Detect which cell encompasses the target text, then output its (X, Y) center coordinate. 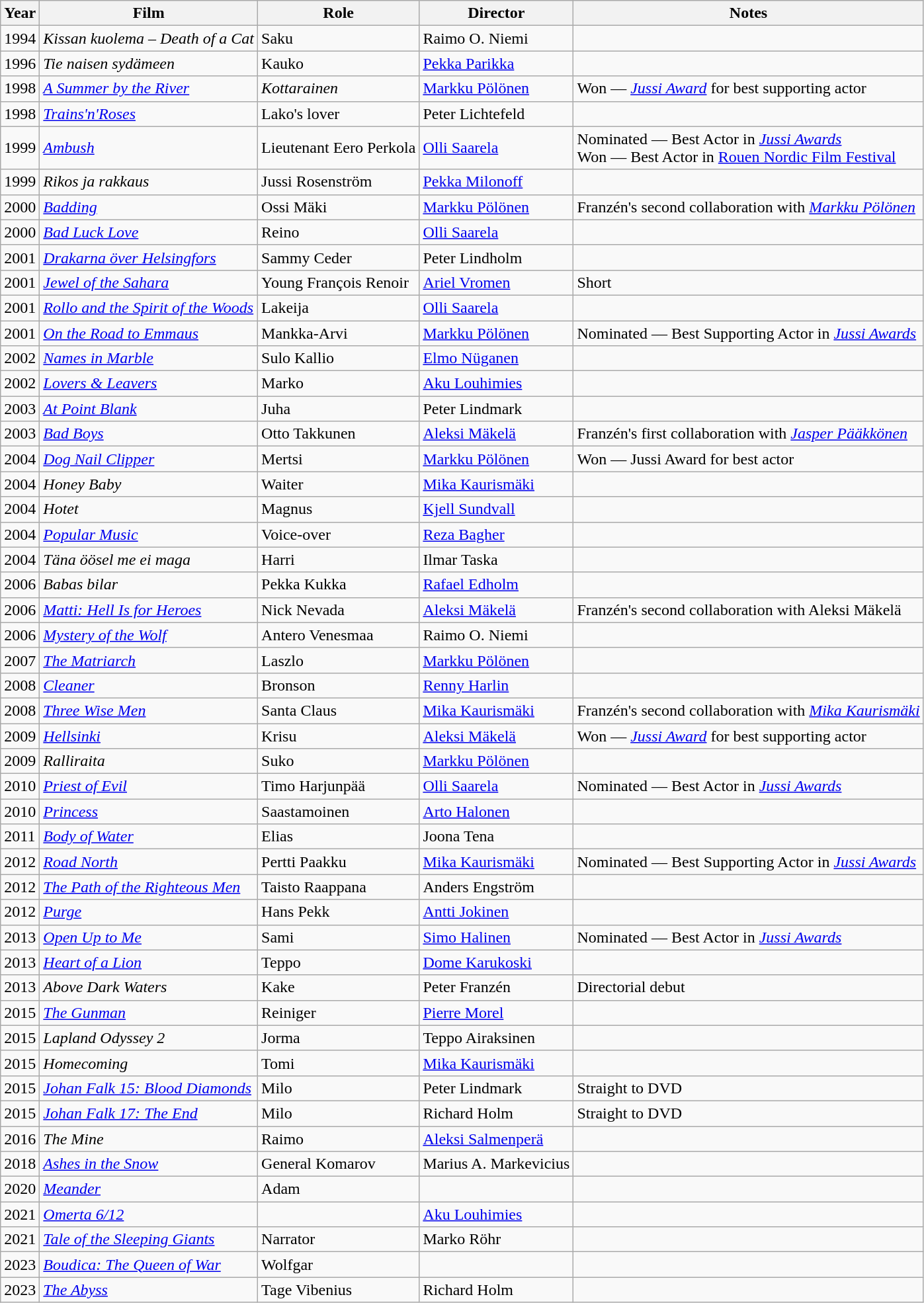
Homecoming (149, 1063)
The Gunman (149, 1013)
Teppo Airaksinen (496, 1038)
Elmo Nüganen (496, 358)
Santa Claus (339, 710)
Mankka-Arvi (339, 333)
Won — Jussi Award for best actor (749, 459)
Wolfgar (339, 1265)
Ralliraita (149, 761)
Simo Halinen (496, 937)
Sami (339, 937)
Magnus (339, 509)
2020 (20, 1189)
Anders Engström (496, 887)
Joona Tena (496, 837)
Reino (339, 232)
Franzén's first collaboration with Jasper Pääkkönen (749, 434)
Tale of the Sleeping Giants (149, 1240)
Three Wise Men (149, 710)
Babas bilar (149, 585)
Ambush (149, 148)
Suko (339, 761)
General Komarov (339, 1164)
Lako's lover (339, 114)
Heart of a Lion (149, 962)
Bronson (339, 685)
Voice-over (339, 534)
Krisu (339, 736)
Boudica: The Queen of War (149, 1265)
The Path of the Righteous Men (149, 887)
Narrator (339, 1240)
Jewel of the Sahara (149, 282)
Hans Pekk (339, 912)
Otto Takkunen (339, 434)
Directorial debut (749, 988)
The Mine (149, 1138)
Marko (339, 384)
Pekka Milonoff (496, 182)
Lovers & Leavers (149, 384)
Meander (149, 1189)
Raimo (339, 1138)
Rafael Edholm (496, 585)
Lieutenant Eero Perkola (339, 148)
Honey Baby (149, 484)
Johan Falk 17: The End (149, 1113)
Year (20, 13)
Pertti Paakku (339, 862)
Badding (149, 207)
Antti Jokinen (496, 912)
Ariel Vromen (496, 282)
Dome Karukoski (496, 962)
Jussi Rosenström (339, 182)
2011 (20, 837)
Marius A. Markevicius (496, 1164)
On the Road to Emmaus (149, 333)
Sulo Kallio (339, 358)
Reiniger (339, 1013)
Elias (339, 837)
Open Up to Me (149, 937)
Mertsi (339, 459)
Juha (339, 409)
Role (339, 13)
2007 (20, 660)
The Matriarch (149, 660)
Director (496, 13)
Dog Nail Clipper (149, 459)
Notes (749, 13)
Rollo and the Spirit of the Woods (149, 308)
Tie naisen sydämeen (149, 63)
A Summer by the River (149, 89)
Franzén's second collaboration with Markku Pölönen (749, 207)
Nominated — Best Actor in Jussi AwardsWon — Best Actor in Rouen Nordic Film Festival (749, 148)
Purge (149, 912)
Young François Renoir (339, 282)
Rikos ja rakkaus (149, 182)
Peter Franzén (496, 988)
Cleaner (149, 685)
Short (749, 282)
Matti: Hell Is for Heroes (149, 610)
1994 (20, 38)
Road North (149, 862)
Kottarainen (339, 89)
Taisto Raappana (339, 887)
Hellsinki (149, 736)
Hotet (149, 509)
Laszlo (339, 660)
Priest of Evil (149, 786)
Bad Luck Love (149, 232)
The Abyss (149, 1290)
Kissan kuolema – Death of a Cat (149, 38)
Lapland Odyssey 2 (149, 1038)
2018 (20, 1164)
Film (149, 13)
Trains'n'Roses (149, 114)
Ossi Mäki (339, 207)
At Point Blank (149, 409)
Harri (339, 560)
Bad Boys (149, 434)
Lakeija (339, 308)
Peter Lindholm (496, 257)
Sammy Ceder (339, 257)
Pekka Kukka (339, 585)
Marko Röhr (496, 1240)
Names in Marble (149, 358)
1996 (20, 63)
2016 (20, 1138)
Tomi (339, 1063)
Pierre Morel (496, 1013)
Teppo (339, 962)
Pekka Parikka (496, 63)
Franzén's second collaboration with Aleksi Mäkelä (749, 610)
Jorma (339, 1038)
Popular Music (149, 534)
Johan Falk 15: Blood Diamonds (149, 1088)
Antero Venesmaa (339, 635)
Kjell Sundvall (496, 509)
Saku (339, 38)
Tage Vibenius (339, 1290)
Mystery of the Wolf (149, 635)
Ilmar Taska (496, 560)
Kauko (339, 63)
Reza Bagher (496, 534)
Täna öösel me ei maga (149, 560)
Waiter (339, 484)
Franzén's second collaboration with Mika Kaurismäki (749, 710)
Adam (339, 1189)
Timo Harjunpää (339, 786)
Aleksi Salmenperä (496, 1138)
Omerta 6/12 (149, 1214)
Arto Halonen (496, 812)
Above Dark Waters (149, 988)
Renny Harlin (496, 685)
Nick Nevada (339, 610)
Saastamoinen (339, 812)
Kake (339, 988)
Princess (149, 812)
Peter Lichtefeld (496, 114)
Ashes in the Snow (149, 1164)
Body of Water (149, 837)
Drakarna över Helsingfors (149, 257)
